For the text-containing cell, return its midpoint in [x, y] coordinate format. 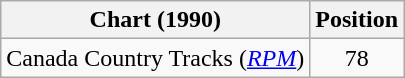
Chart (1990) [156, 20]
78 [357, 58]
Position [357, 20]
Canada Country Tracks (RPM) [156, 58]
